Return [X, Y] of the center of cell containing provided text 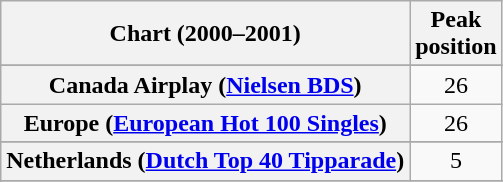
Peakposition [456, 34]
Netherlands (Dutch Top 40 Tipparade) [206, 161]
Chart (2000–2001) [206, 34]
Europe (European Hot 100 Singles) [206, 123]
Canada Airplay (Nielsen BDS) [206, 85]
5 [456, 161]
